Extract the (x, y) coordinate from the center of the cell holding the provided text.  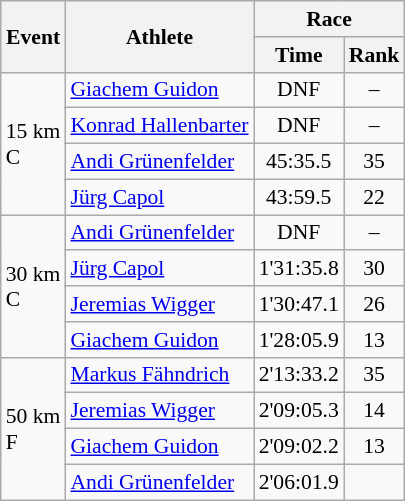
Rank (374, 55)
2'13:33.2 (299, 375)
43:59.5 (299, 197)
Markus Fähndrich (159, 375)
Event (34, 36)
1'28:05.9 (299, 340)
1'30:47.1 (299, 304)
2'06:01.9 (299, 482)
15 km C (34, 143)
14 (374, 411)
30 (374, 269)
Athlete (159, 36)
26 (374, 304)
45:35.5 (299, 162)
2'09:02.2 (299, 447)
22 (374, 197)
1'31:35.8 (299, 269)
Race (330, 19)
30 km C (34, 286)
2'09:05.3 (299, 411)
Time (299, 55)
Konrad Hallenbarter (159, 126)
50 km F (34, 428)
